Identify which cell holds the provided text, then report its (X, Y) central coordinate. 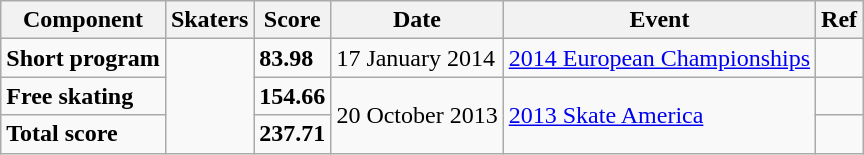
Short program (84, 58)
17 January 2014 (417, 58)
Skaters (209, 20)
Total score (84, 134)
Score (292, 20)
Ref (840, 20)
2013 Skate America (659, 115)
2014 European Championships (659, 58)
Event (659, 20)
83.98 (292, 58)
Component (84, 20)
20 October 2013 (417, 115)
Date (417, 20)
154.66 (292, 96)
237.71 (292, 134)
Free skating (84, 96)
